For the text-containing cell, return its midpoint in [X, Y] coordinate format. 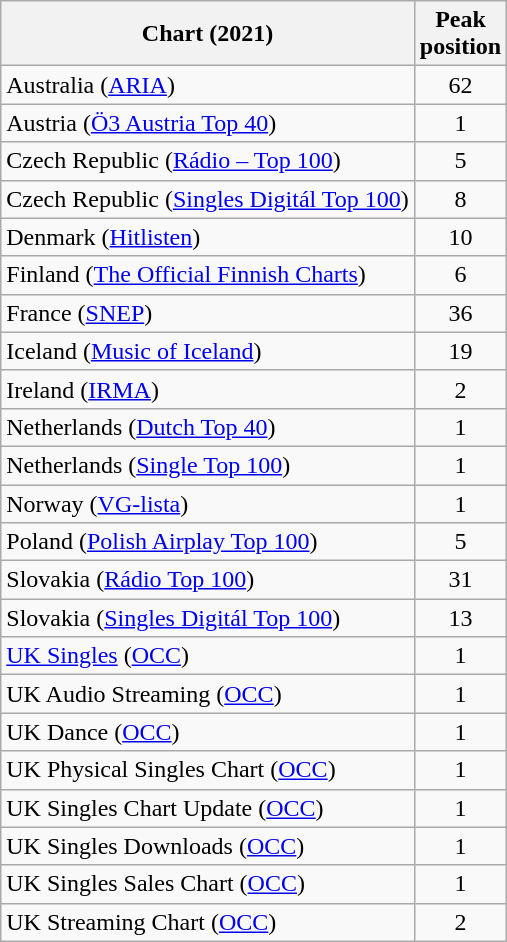
19 [460, 351]
UK Physical Singles Chart (OCC) [208, 770]
6 [460, 275]
Austria (Ö3 Austria Top 40) [208, 123]
8 [460, 199]
Slovakia (Singles Digitál Top 100) [208, 618]
UK Dance (OCC) [208, 732]
UK Singles Sales Chart (OCC) [208, 884]
Iceland (Music of Iceland) [208, 351]
UK Audio Streaming (OCC) [208, 694]
Czech Republic (Singles Digitál Top 100) [208, 199]
Norway (VG-lista) [208, 503]
Slovakia (Rádio Top 100) [208, 580]
UK Singles (OCC) [208, 656]
Australia (ARIA) [208, 85]
31 [460, 580]
Peakposition [460, 34]
UK Streaming Chart (OCC) [208, 922]
Denmark (Hitlisten) [208, 237]
France (SNEP) [208, 313]
10 [460, 237]
62 [460, 85]
Netherlands (Single Top 100) [208, 465]
36 [460, 313]
Finland (The Official Finnish Charts) [208, 275]
UK Singles Downloads (OCC) [208, 846]
Poland (Polish Airplay Top 100) [208, 542]
Ireland (IRMA) [208, 389]
Chart (2021) [208, 34]
Czech Republic (Rádio – Top 100) [208, 161]
UK Singles Chart Update (OCC) [208, 808]
Netherlands (Dutch Top 40) [208, 427]
13 [460, 618]
